Pinpoint the cell where the given text exists, returning its [X, Y] midpoint coordinate. 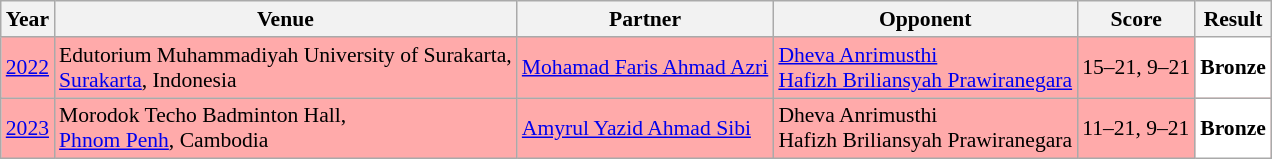
Result [1233, 19]
11–21, 9–21 [1136, 128]
Morodok Techo Badminton Hall,Phnom Penh, Cambodia [286, 128]
Score [1136, 19]
Venue [286, 19]
Amyrul Yazid Ahmad Sibi [646, 128]
2023 [28, 128]
Partner [646, 19]
Mohamad Faris Ahmad Azri [646, 68]
15–21, 9–21 [1136, 68]
2022 [28, 68]
Edutorium Muhammadiyah University of Surakarta,Surakarta, Indonesia [286, 68]
Opponent [925, 19]
Year [28, 19]
